Extract the [x, y] coordinate from the center of the cell holding the provided text.  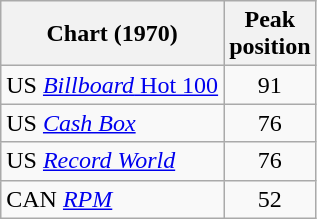
91 [270, 85]
CAN RPM [112, 199]
52 [270, 199]
US Record World [112, 161]
Peakposition [270, 34]
US Billboard Hot 100 [112, 85]
Chart (1970) [112, 34]
US Cash Box [112, 123]
